Extract the [X, Y] coordinate from the center of the cell holding the provided text.  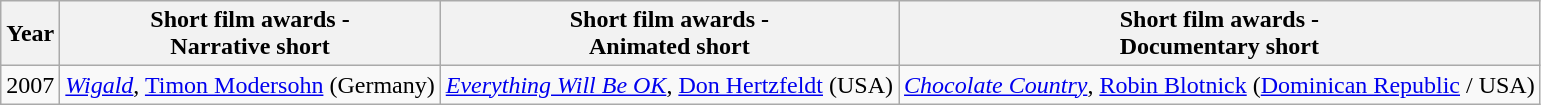
2007 [30, 85]
Chocolate Country, Robin Blotnick (Dominican Republic / USA) [1220, 85]
Short film awards -Animated short [669, 34]
Short film awards -Narrative short [250, 34]
Short film awards -Documentary short [1220, 34]
Wigald, Timon Modersohn (Germany) [250, 85]
Year [30, 34]
Everything Will Be OK, Don Hertzfeldt (USA) [669, 85]
